Provide the [x, y] coordinate of the cell's center where the given text is located.  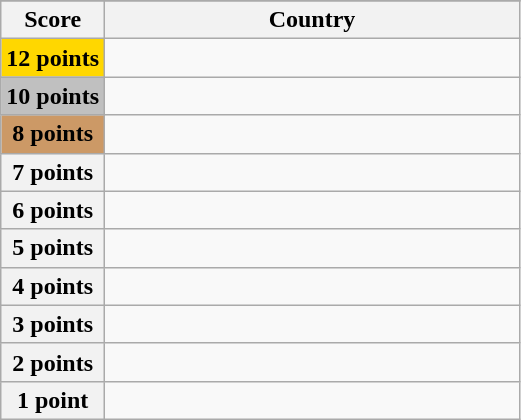
6 points [53, 210]
8 points [53, 134]
7 points [53, 172]
10 points [53, 96]
Country [312, 20]
2 points [53, 362]
Score [53, 20]
4 points [53, 286]
1 point [53, 400]
12 points [53, 58]
3 points [53, 324]
5 points [53, 248]
